Provide the (x, y) coordinate of the cell's center where the given text is located.  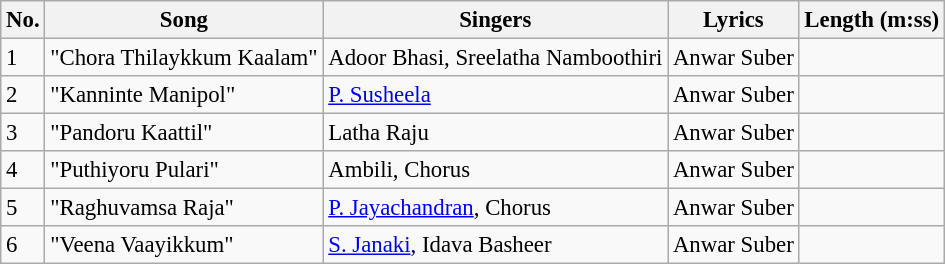
"Pandoru Kaattil" (184, 133)
1 (23, 58)
S. Janaki, Idava Basheer (496, 245)
"Kanninte Manipol" (184, 95)
Adoor Bhasi, Sreelatha Namboothiri (496, 58)
Lyrics (734, 20)
3 (23, 133)
Song (184, 20)
No. (23, 20)
"Puthiyoru Pulari" (184, 170)
4 (23, 170)
5 (23, 208)
6 (23, 245)
P. Susheela (496, 95)
"Raghuvamsa Raja" (184, 208)
Latha Raju (496, 133)
"Veena Vaayikkum" (184, 245)
P. Jayachandran, Chorus (496, 208)
Singers (496, 20)
"Chora Thilaykkum Kaalam" (184, 58)
Ambili, Chorus (496, 170)
2 (23, 95)
Length (m:ss) (872, 20)
